Provide the (x, y) coordinate of the cell's center where the given text is located.  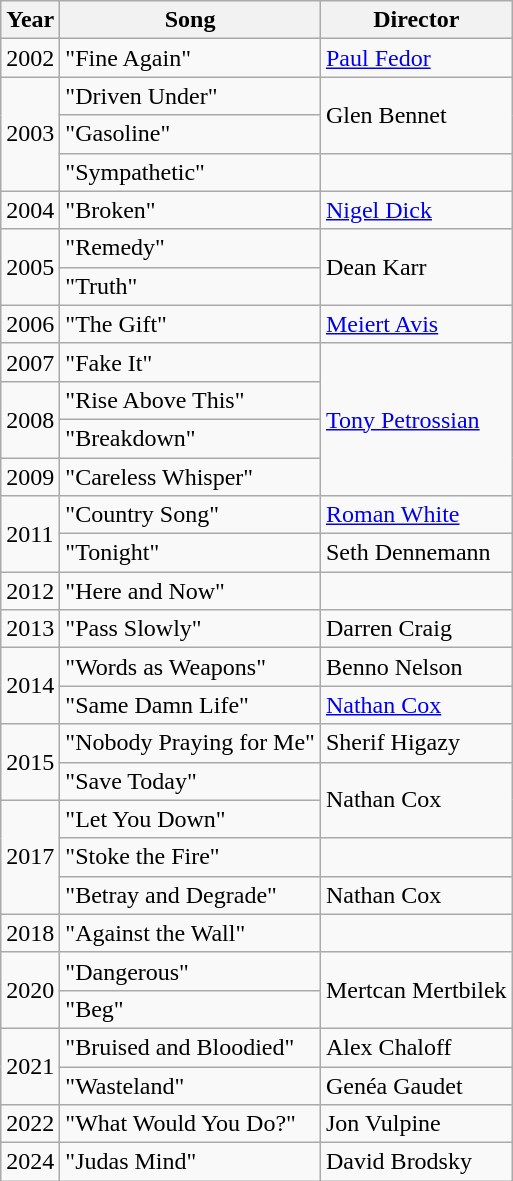
2018 (30, 933)
Tony Petrossian (416, 419)
"Truth" (190, 286)
2002 (30, 58)
"Let You Down" (190, 819)
2015 (30, 762)
Roman White (416, 515)
Jon Vulpine (416, 1124)
Darren Craig (416, 629)
"Broken" (190, 210)
"What Would You Do?" (190, 1124)
Song (190, 20)
"Nobody Praying for Me" (190, 743)
2011 (30, 534)
Sherif Higazy (416, 743)
"Judas Mind" (190, 1162)
2013 (30, 629)
Benno Nelson (416, 667)
2009 (30, 477)
2005 (30, 267)
Nigel Dick (416, 210)
2021 (30, 1066)
"Gasoline" (190, 134)
Genéa Gaudet (416, 1085)
"Bruised and Bloodied" (190, 1047)
"Wasteland" (190, 1085)
"Fine Again" (190, 58)
"Betray and Degrade" (190, 895)
2006 (30, 324)
"Words as Weapons" (190, 667)
"Country Song" (190, 515)
Year (30, 20)
"Here and Now" (190, 591)
"Fake It" (190, 362)
David Brodsky (416, 1162)
Paul Fedor (416, 58)
2024 (30, 1162)
Alex Chaloff (416, 1047)
Glen Bennet (416, 115)
"Careless Whisper" (190, 477)
Seth Dennemann (416, 553)
2007 (30, 362)
"Save Today" (190, 781)
2004 (30, 210)
Mertcan Mertbilek (416, 990)
2020 (30, 990)
Dean Karr (416, 267)
"Remedy" (190, 248)
2017 (30, 857)
"Dangerous" (190, 971)
Director (416, 20)
"Breakdown" (190, 438)
Meiert Avis (416, 324)
"The Gift" (190, 324)
"Beg" (190, 1009)
2008 (30, 419)
2003 (30, 134)
"Sympathetic" (190, 172)
2014 (30, 686)
"Against the Wall" (190, 933)
"Driven Under" (190, 96)
"Rise Above This" (190, 400)
2022 (30, 1124)
"Pass Slowly" (190, 629)
"Stoke the Fire" (190, 857)
"Tonight" (190, 553)
"Same Damn Life" (190, 705)
2012 (30, 591)
